Locate the cell with the specified text and output its [x, y] center coordinate. 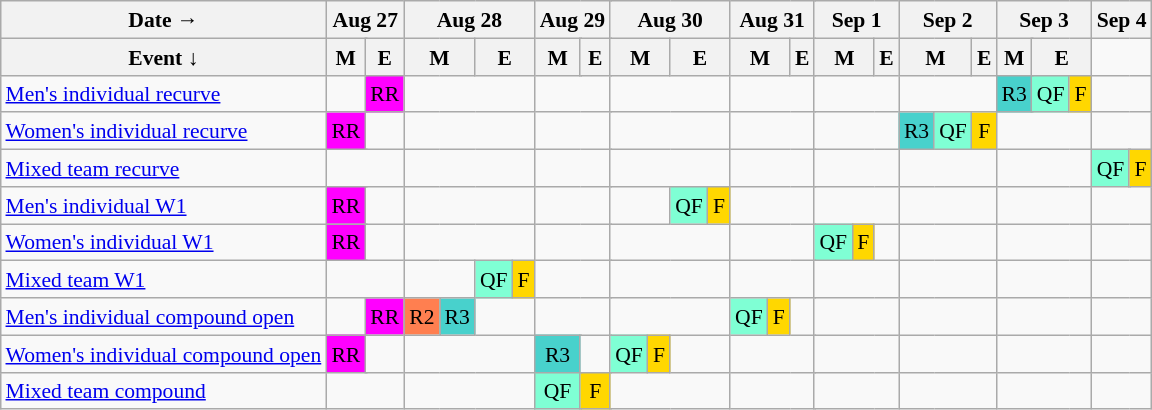
Men's individual W1 [163, 204]
Men's individual compound open [163, 316]
Sep 4 [1122, 20]
Women's individual compound open [163, 354]
Aug 30 [670, 20]
Date → [163, 20]
Sep 3 [1044, 20]
Mixed team W1 [163, 280]
Aug 29 [573, 20]
Mixed team compound [163, 390]
Aug 27 [365, 20]
Women's individual recurve [163, 130]
Sep 2 [948, 20]
Event ↓ [163, 56]
R2 [422, 316]
Men's individual recurve [163, 94]
Women's individual W1 [163, 242]
Aug 31 [772, 20]
Mixed team recurve [163, 168]
Aug 28 [470, 20]
Sep 1 [856, 20]
